Provide the [X, Y] coordinate of the cell's center where the given text is located.  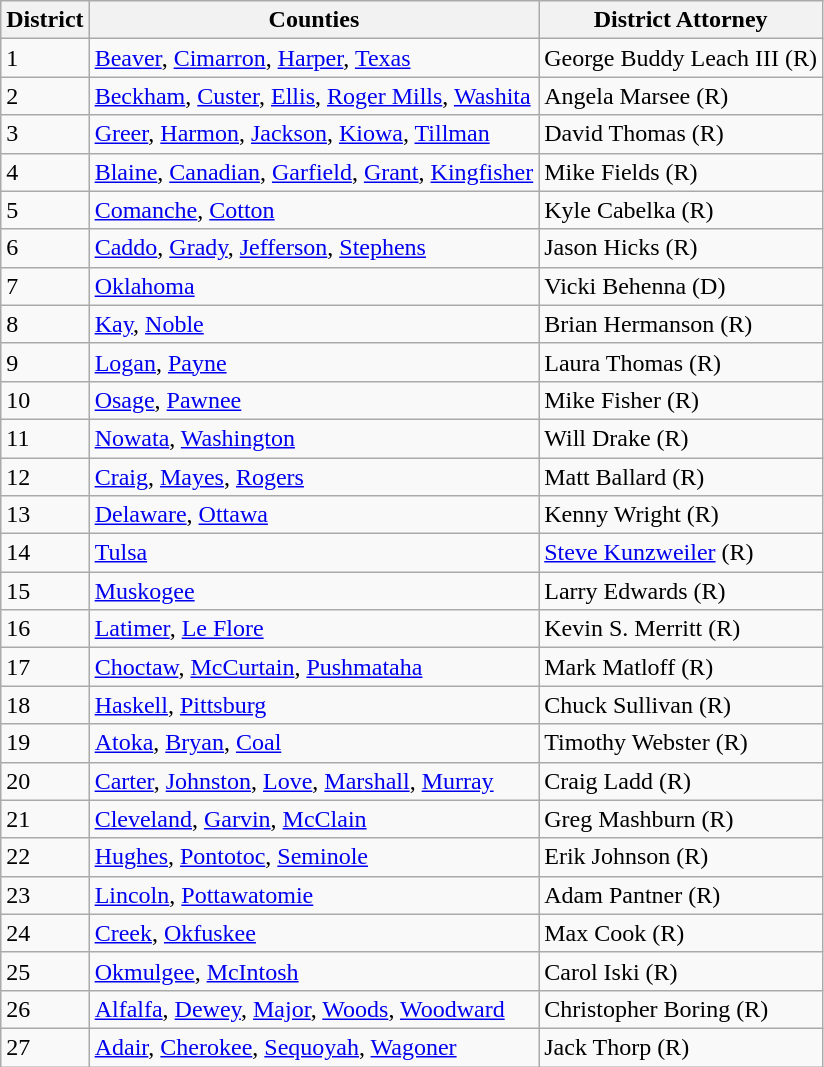
17 [45, 667]
Greer, Harmon, Jackson, Kiowa, Tillman [314, 134]
Carter, Johnston, Love, Marshall, Murray [314, 781]
Matt Ballard (R) [681, 477]
Comanche, Cotton [314, 210]
Muskogee [314, 591]
15 [45, 591]
18 [45, 705]
Okmulgee, McIntosh [314, 971]
Delaware, Ottawa [314, 515]
Tulsa [314, 553]
Craig Ladd (R) [681, 781]
23 [45, 895]
Atoka, Bryan, Coal [314, 743]
Vicki Behenna (D) [681, 286]
Greg Mashburn (R) [681, 819]
Timothy Webster (R) [681, 743]
Kyle Cabelka (R) [681, 210]
Logan, Payne [314, 362]
Cleveland, Garvin, McClain [314, 819]
District Attorney [681, 20]
Jason Hicks (R) [681, 248]
13 [45, 515]
Haskell, Pittsburg [314, 705]
14 [45, 553]
9 [45, 362]
Brian Hermanson (R) [681, 324]
Max Cook (R) [681, 933]
David Thomas (R) [681, 134]
Latimer, Le Flore [314, 629]
George Buddy Leach III (R) [681, 58]
Mark Matloff (R) [681, 667]
24 [45, 933]
Jack Thorp (R) [681, 1047]
Mike Fields (R) [681, 172]
Adair, Cherokee, Sequoyah, Wagoner [314, 1047]
8 [45, 324]
Steve Kunzweiler (R) [681, 553]
Caddo, Grady, Jefferson, Stephens [314, 248]
20 [45, 781]
Chuck Sullivan (R) [681, 705]
Adam Pantner (R) [681, 895]
2 [45, 96]
Larry Edwards (R) [681, 591]
Erik Johnson (R) [681, 857]
Christopher Boring (R) [681, 1009]
Lincoln, Pottawatomie [314, 895]
16 [45, 629]
Kenny Wright (R) [681, 515]
Blaine, Canadian, Garfield, Grant, Kingfisher [314, 172]
Will Drake (R) [681, 438]
Carol Iski (R) [681, 971]
3 [45, 134]
Osage, Pawnee [314, 400]
12 [45, 477]
Beckham, Custer, Ellis, Roger Mills, Washita [314, 96]
Hughes, Pontotoc, Seminole [314, 857]
Beaver, Cimarron, Harper, Texas [314, 58]
22 [45, 857]
Counties [314, 20]
Mike Fisher (R) [681, 400]
Alfalfa, Dewey, Major, Woods, Woodward [314, 1009]
Choctaw, McCurtain, Pushmataha [314, 667]
Oklahoma [314, 286]
7 [45, 286]
4 [45, 172]
1 [45, 58]
Laura Thomas (R) [681, 362]
21 [45, 819]
11 [45, 438]
5 [45, 210]
Kay, Noble [314, 324]
10 [45, 400]
27 [45, 1047]
25 [45, 971]
Nowata, Washington [314, 438]
Craig, Mayes, Rogers [314, 477]
District [45, 20]
Angela Marsee (R) [681, 96]
Creek, Okfuskee [314, 933]
Kevin S. Merritt (R) [681, 629]
26 [45, 1009]
19 [45, 743]
6 [45, 248]
